Pinpoint the cell where the given text exists, returning its (X, Y) midpoint coordinate. 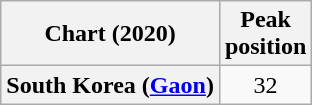
32 (265, 85)
Peakposition (265, 34)
South Korea (Gaon) (110, 85)
Chart (2020) (110, 34)
